Pinpoint the cell where the given text exists, returning its (X, Y) midpoint coordinate. 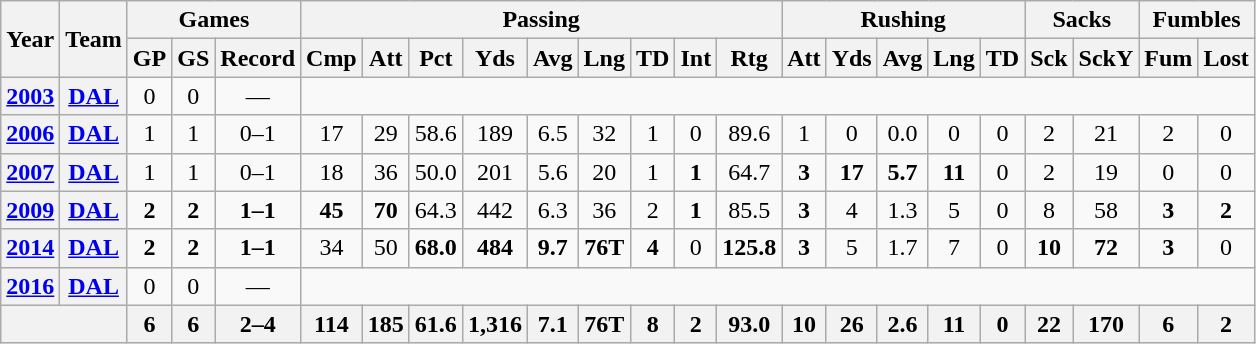
Sacks (1082, 20)
Sck (1049, 58)
85.5 (750, 210)
0.0 (902, 134)
2007 (30, 172)
1.3 (902, 210)
34 (332, 248)
18 (332, 172)
7.1 (552, 324)
Rtg (750, 58)
29 (386, 134)
26 (852, 324)
Fum (1168, 58)
45 (332, 210)
22 (1049, 324)
2–4 (258, 324)
Rushing (904, 20)
Record (258, 58)
19 (1106, 172)
Year (30, 39)
170 (1106, 324)
Games (214, 20)
201 (494, 172)
5.7 (902, 172)
189 (494, 134)
6.3 (552, 210)
5.6 (552, 172)
2006 (30, 134)
Fumbles (1196, 20)
1,316 (494, 324)
20 (604, 172)
442 (494, 210)
50 (386, 248)
185 (386, 324)
6.5 (552, 134)
2.6 (902, 324)
7 (954, 248)
2014 (30, 248)
Pct (436, 58)
114 (332, 324)
GP (149, 58)
58.6 (436, 134)
9.7 (552, 248)
61.6 (436, 324)
2009 (30, 210)
64.7 (750, 172)
484 (494, 248)
72 (1106, 248)
Lost (1226, 58)
GS (194, 58)
21 (1106, 134)
1.7 (902, 248)
2016 (30, 286)
58 (1106, 210)
93.0 (750, 324)
32 (604, 134)
64.3 (436, 210)
SckY (1106, 58)
50.0 (436, 172)
70 (386, 210)
Team (94, 39)
Cmp (332, 58)
2003 (30, 96)
Int (696, 58)
Passing (542, 20)
68.0 (436, 248)
89.6 (750, 134)
125.8 (750, 248)
